Capture the cell that displays the provided text and extract its (X, Y) central coordinate. 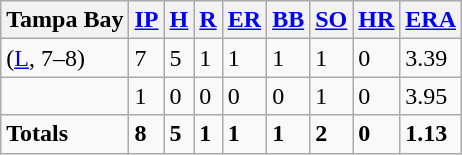
2 (332, 134)
HR (376, 20)
BB (288, 20)
7 (146, 58)
ER (244, 20)
ERA (431, 20)
8 (146, 134)
3.39 (431, 58)
R (208, 20)
Tampa Bay (65, 20)
IP (146, 20)
SO (332, 20)
1.13 (431, 134)
3.95 (431, 96)
Totals (65, 134)
H (179, 20)
(L, 7–8) (65, 58)
